Pinpoint the cell where the given text exists, returning its [x, y] midpoint coordinate. 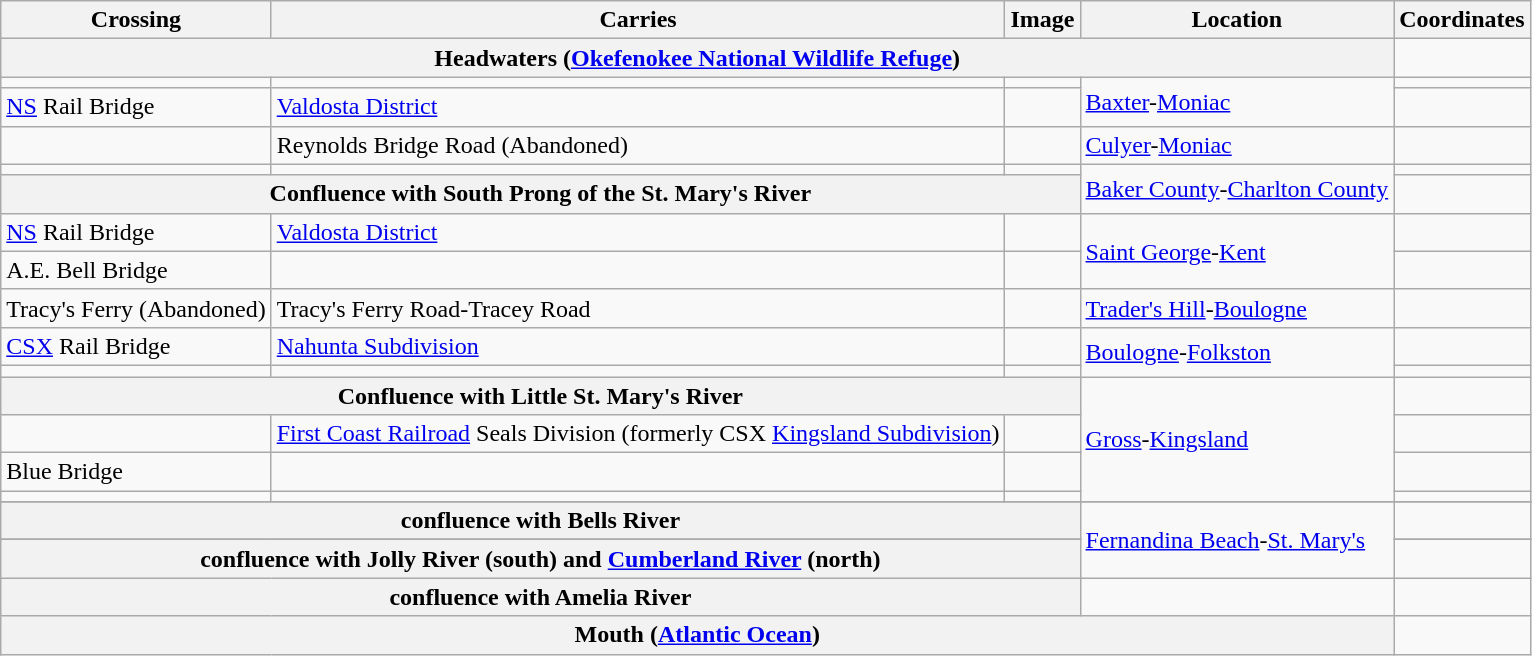
Gross-Kingsland [1237, 438]
Tracy's Ferry Road-Tracey Road [638, 308]
Reynolds Bridge Road (Abandoned) [638, 145]
Confluence with South Prong of the St. Mary's River [540, 194]
Image [1042, 20]
Baxter-Moniac [1237, 102]
confluence with Amelia River [540, 597]
Nahunta Subdivision [638, 346]
Saint George-Kent [1237, 251]
confluence with Jolly River (south) and Cumberland River (north) [540, 559]
Mouth (Atlantic Ocean) [698, 635]
A.E. Bell Bridge [136, 270]
Fernandina Beach-St. Mary's [1237, 540]
CSX Rail Bridge [136, 346]
Crossing [136, 20]
Tracy's Ferry (Abandoned) [136, 308]
Location [1237, 20]
Blue Bridge [136, 472]
Trader's Hill-Boulogne [1237, 308]
Confluence with Little St. Mary's River [540, 395]
First Coast Railroad Seals Division (formerly CSX Kingsland Subdivision) [638, 434]
Headwaters (Okefenokee National Wildlife Refuge) [698, 58]
confluence with Bells River [540, 521]
Boulogne-Folkston [1237, 352]
Carries [638, 20]
Culyer-Moniac [1237, 145]
Coordinates [1462, 20]
Baker County-Charlton County [1237, 188]
